Capture the cell that displays the provided text and extract its [x, y] central coordinate. 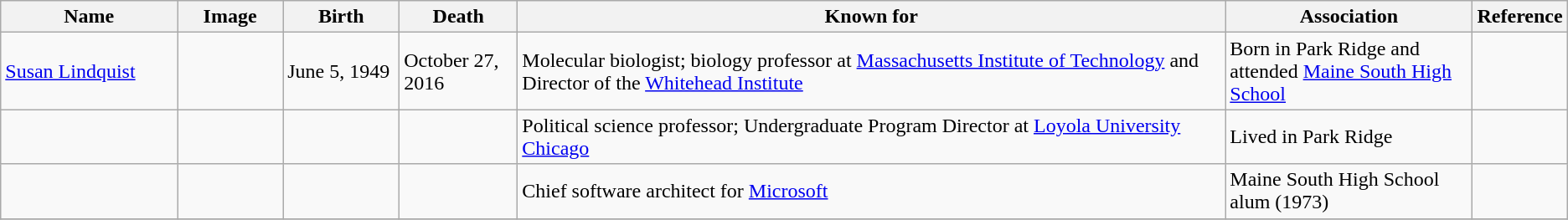
Chief software architect for Microsoft [871, 191]
Molecular biologist; biology professor at Massachusetts Institute of Technology and Director of the Whitehead Institute [871, 71]
Born in Park Ridge and attended Maine South High School [1349, 71]
Lived in Park Ridge [1349, 137]
Association [1349, 17]
Political science professor; Undergraduate Program Director at Loyola University Chicago [871, 137]
Birth [342, 17]
Reference [1519, 17]
June 5, 1949 [342, 71]
Name [89, 17]
Death [459, 17]
Image [230, 17]
Known for [871, 17]
Susan Lindquist [89, 71]
October 27, 2016 [459, 71]
Maine South High School alum (1973) [1349, 191]
